Pinpoint the cell where the given text exists, returning its [X, Y] midpoint coordinate. 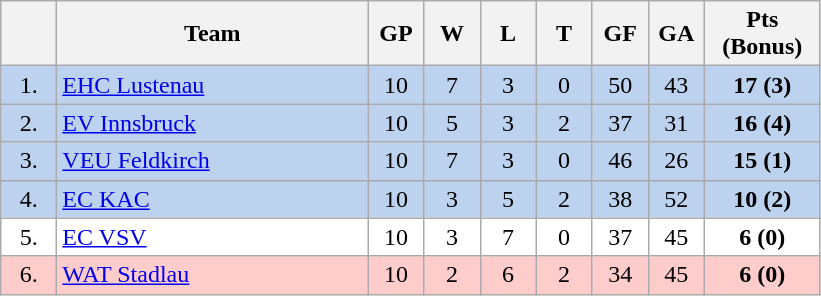
Pts (Bonus) [762, 34]
EV Innsbruck [212, 123]
4. [29, 199]
L [508, 34]
5. [29, 237]
34 [620, 275]
46 [620, 161]
26 [676, 161]
10 (2) [762, 199]
VEU Feldkirch [212, 161]
Team [212, 34]
GF [620, 34]
15 (1) [762, 161]
EHC Lustenau [212, 85]
17 (3) [762, 85]
EC VSV [212, 237]
GP [396, 34]
38 [620, 199]
43 [676, 85]
T [564, 34]
WAT Stadlau [212, 275]
EC KAC [212, 199]
6. [29, 275]
31 [676, 123]
W [452, 34]
2. [29, 123]
52 [676, 199]
GA [676, 34]
16 (4) [762, 123]
6 [508, 275]
1. [29, 85]
50 [620, 85]
3. [29, 161]
